Extract the [x, y] coordinate from the center of the cell holding the provided text.  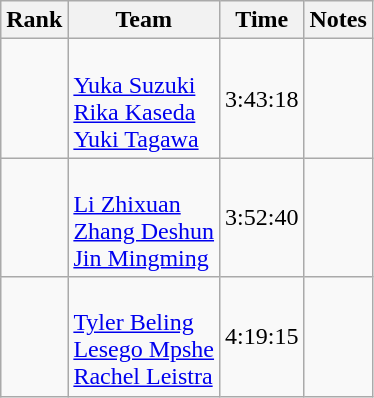
Li ZhixuanZhang DeshunJin Mingming [144, 218]
Tyler BelingLesego MpsheRachel Leistra [144, 336]
Time [262, 20]
3:52:40 [262, 218]
Team [144, 20]
Rank [34, 20]
3:43:18 [262, 98]
Yuka SuzukiRika KasedaYuki Tagawa [144, 98]
Notes [338, 20]
4:19:15 [262, 336]
